Find where the given text appears and provide that cell's center as [X, Y] coordinate. 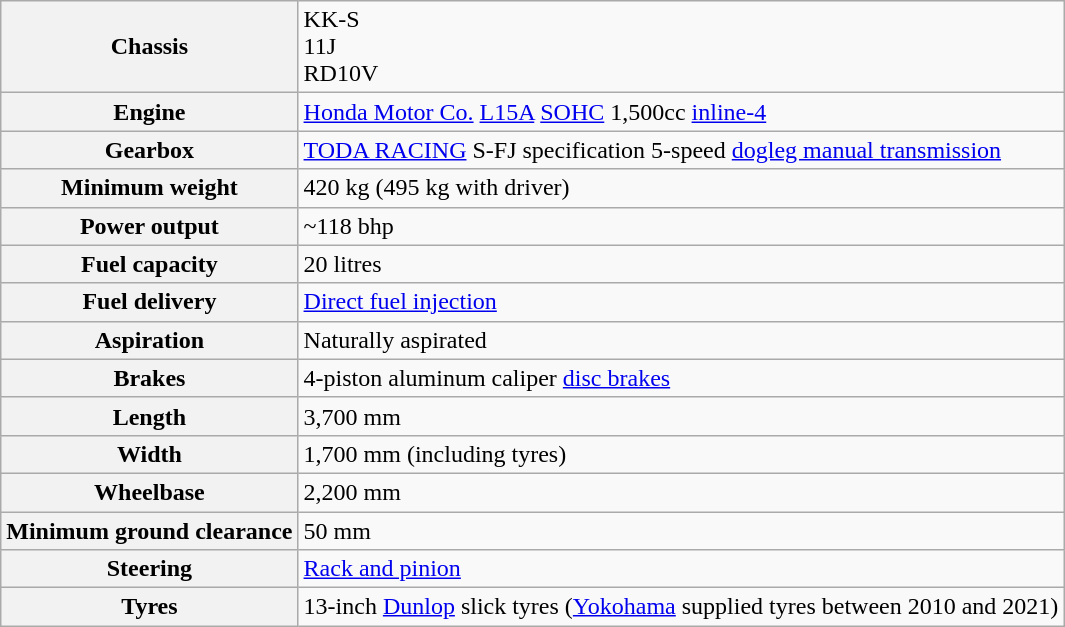
Width [150, 454]
Direct fuel injection [681, 302]
420 kg (495 kg with driver) [681, 188]
Minimum ground clearance [150, 531]
Chassis [150, 47]
Engine [150, 112]
Honda Motor Co. L15A SOHC 1,500cc inline-4 [681, 112]
Gearbox [150, 150]
Minimum weight [150, 188]
Fuel delivery [150, 302]
Naturally aspirated [681, 340]
Steering [150, 569]
Aspiration [150, 340]
2,200 mm [681, 492]
Wheelbase [150, 492]
4-piston aluminum caliper disc brakes [681, 378]
Brakes [150, 378]
Length [150, 416]
Rack and pinion [681, 569]
KK-S 11J RD10V [681, 47]
~118 bhp [681, 226]
1,700 mm (including tyres) [681, 454]
TODA RACING S-FJ specification 5-speed dogleg manual transmission [681, 150]
3,700 mm [681, 416]
13-inch Dunlop slick tyres (Yokohama supplied tyres between 2010 and 2021) [681, 607]
Fuel capacity [150, 264]
Tyres [150, 607]
20 litres [681, 264]
50 mm [681, 531]
Power output [150, 226]
